Locate the cell with the specified text and output its (X, Y) center coordinate. 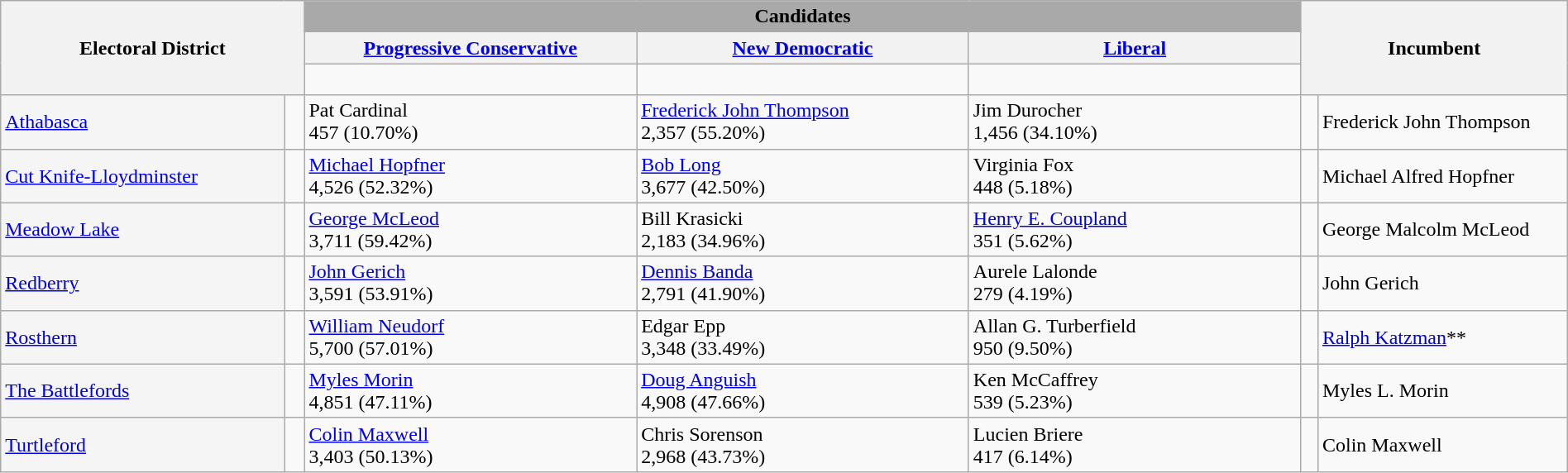
Ken McCaffrey 539 (5.23%) (1135, 390)
Frederick John Thompson 2,357 (55.20%) (803, 122)
Progressive Conservative (471, 48)
John Gerich (1442, 283)
Colin Maxwell (1442, 445)
George McLeod 3,711 (59.42%) (471, 230)
Frederick John Thompson (1442, 122)
Ralph Katzman** (1442, 337)
Aurele Lalonde 279 (4.19%) (1135, 283)
Pat Cardinal 457 (10.70%) (471, 122)
Jim Durocher 1,456 (34.10%) (1135, 122)
New Democratic (803, 48)
Cut Knife-Lloydminster (142, 175)
The Battlefords (142, 390)
Turtleford (142, 445)
Bill Krasicki 2,183 (34.96%) (803, 230)
Candidates (802, 17)
Liberal (1135, 48)
Rosthern (142, 337)
John Gerich 3,591 (53.91%) (471, 283)
Dennis Banda 2,791 (41.90%) (803, 283)
Edgar Epp 3,348 (33.49%) (803, 337)
Redberry (142, 283)
Michael Hopfner 4,526 (52.32%) (471, 175)
George Malcolm McLeod (1442, 230)
Electoral District (152, 48)
Allan G. Turberfield 950 (9.50%) (1135, 337)
Virginia Fox 448 (5.18%) (1135, 175)
Michael Alfred Hopfner (1442, 175)
Myles Morin 4,851 (47.11%) (471, 390)
Lucien Briere 417 (6.14%) (1135, 445)
Athabasca (142, 122)
Myles L. Morin (1442, 390)
Doug Anguish 4,908 (47.66%) (803, 390)
Chris Sorenson 2,968 (43.73%) (803, 445)
William Neudorf 5,700 (57.01%) (471, 337)
Henry E. Coupland 351 (5.62%) (1135, 230)
Bob Long 3,677 (42.50%) (803, 175)
Meadow Lake (142, 230)
Incumbent (1434, 48)
Colin Maxwell 3,403 (50.13%) (471, 445)
